Pinpoint the cell where the given text exists, returning its (x, y) midpoint coordinate. 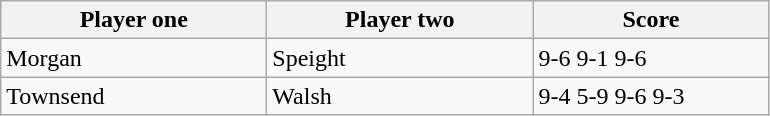
Player two (400, 20)
Player one (134, 20)
Walsh (400, 96)
Score (651, 20)
Speight (400, 58)
Morgan (134, 58)
9-6 9-1 9-6 (651, 58)
9-4 5-9 9-6 9-3 (651, 96)
Townsend (134, 96)
